Capture the cell that displays the provided text and extract its [X, Y] central coordinate. 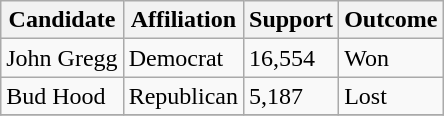
5,187 [292, 96]
John Gregg [62, 58]
Affiliation [183, 20]
Outcome [391, 20]
Won [391, 58]
Support [292, 20]
Bud Hood [62, 96]
16,554 [292, 58]
Lost [391, 96]
Democrat [183, 58]
Candidate [62, 20]
Republican [183, 96]
